Provide the (x, y) coordinate of the cell's center where the given text is located.  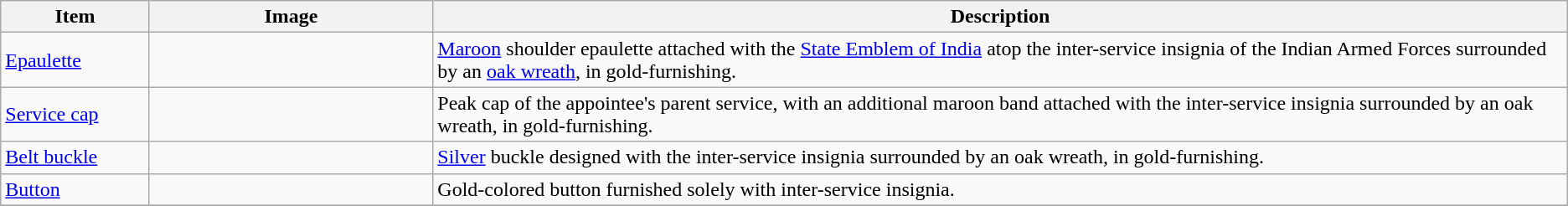
Epaulette (75, 60)
Gold-colored button furnished solely with inter-service insignia. (1000, 189)
Description (1000, 17)
Image (291, 17)
Button (75, 189)
Belt buckle (75, 157)
Item (75, 17)
Silver buckle designed with the inter-service insignia surrounded by an oak wreath, in gold-furnishing. (1000, 157)
Service cap (75, 114)
